Detect which cell encompasses the target text, then output its (x, y) center coordinate. 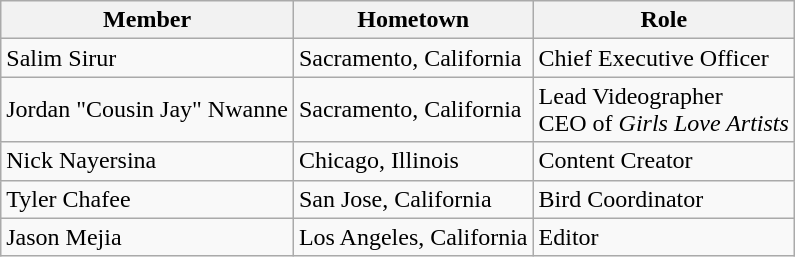
Chicago, Illinois (413, 161)
Nick Nayersina (148, 161)
Jordan "Cousin Jay" Nwanne (148, 110)
Hometown (413, 20)
San Jose, California (413, 199)
Role (664, 20)
Salim Sirur (148, 58)
Los Angeles, California (413, 237)
Lead VideographerCEO of Girls Love Artists (664, 110)
Member (148, 20)
Content Creator (664, 161)
Tyler Chafee (148, 199)
Editor (664, 237)
Bird Coordinator (664, 199)
Jason Mejia (148, 237)
Chief Executive Officer (664, 58)
